Provide the [X, Y] coordinate of the cell's center where the given text is located.  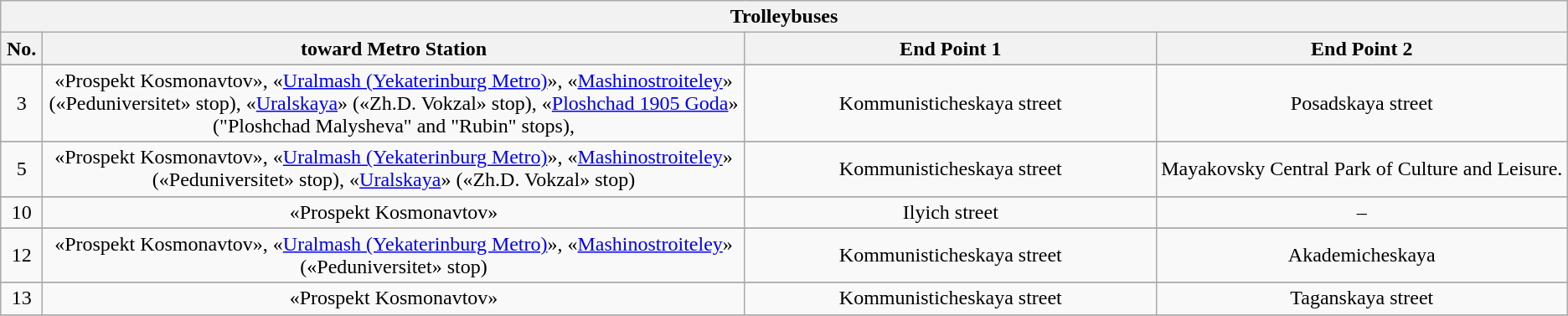
Mayakovsky Central Park of Culture and Leisure. [1362, 169]
– [1362, 212]
13 [22, 298]
Trolleybuses [784, 17]
Taganskaya street [1362, 298]
End Point 1 [950, 49]
Ilyich street [950, 212]
«Prospekt Kosmonavtov», «Uralmash (Yekaterinburg Metro)», «Mashinostroiteley» («Peduniversitet» stop) [394, 255]
Posadskaya street [1362, 103]
12 [22, 255]
End Point 2 [1362, 49]
3 [22, 103]
Akademicheskaya [1362, 255]
No. [22, 49]
«Prospekt Kosmonavtov», «Uralmash (Yekaterinburg Metro)», «Mashinostroiteley» («Peduniversitet» stop), «Uralskaya» («Zh.D. Vokzal» stop) [394, 169]
toward Metro Station [394, 49]
5 [22, 169]
10 [22, 212]
